Identify which cell holds the provided text, then report its [X, Y] central coordinate. 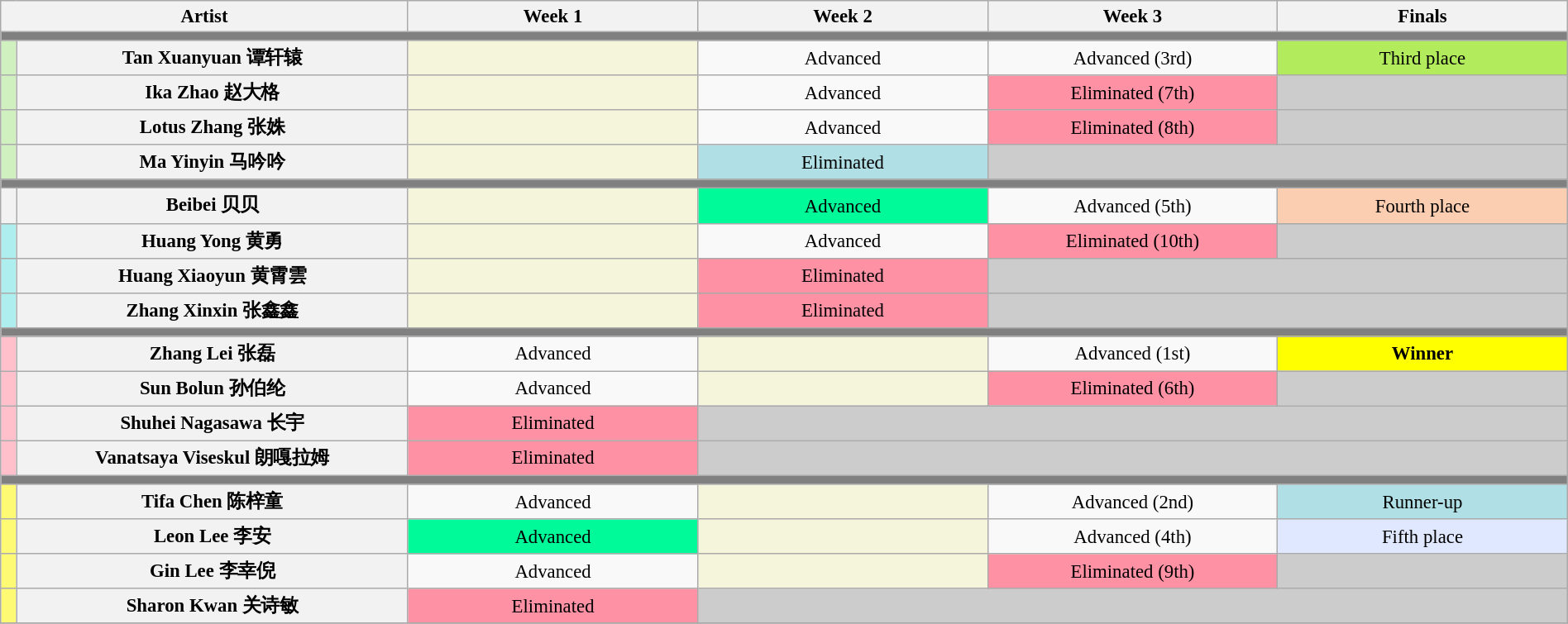
Week 1 [552, 17]
Eliminated (10th) [1132, 241]
Artist [205, 17]
Sharon Kwan 关诗敏 [213, 606]
Tifa Chen 陈梓童 [213, 502]
Beibei 贝贝 [213, 206]
Zhang Lei 张磊 [213, 354]
Fifth place [1422, 536]
Ma Yinyin 马吟吟 [213, 162]
Ika Zhao 赵大格 [213, 93]
Advanced (4th) [1132, 536]
Fourth place [1422, 206]
Finals [1422, 17]
Advanced (1st) [1132, 354]
Huang Xiaoyun 黄霄雲 [213, 275]
Lotus Zhang 张姝 [213, 127]
Week 2 [843, 17]
Week 3 [1132, 17]
Leon Lee 李安 [213, 536]
Third place [1422, 58]
Eliminated (8th) [1132, 127]
Winner [1422, 354]
Shuhei Nagasawa 长宇 [213, 423]
Eliminated (6th) [1132, 388]
Advanced (2nd) [1132, 502]
Vanatsaya Viseskul 朗嘎拉姆 [213, 458]
Advanced (5th) [1132, 206]
Eliminated (9th) [1132, 571]
Zhang Xinxin 张鑫鑫 [213, 310]
Runner-up [1422, 502]
Sun Bolun 孙伯纶 [213, 388]
Advanced (3rd) [1132, 58]
Eliminated (7th) [1132, 93]
Tan Xuanyuan 谭轩辕 [213, 58]
Huang Yong 黄勇 [213, 241]
Gin Lee 李幸倪 [213, 571]
